Detect which cell encompasses the target text, then output its (X, Y) center coordinate. 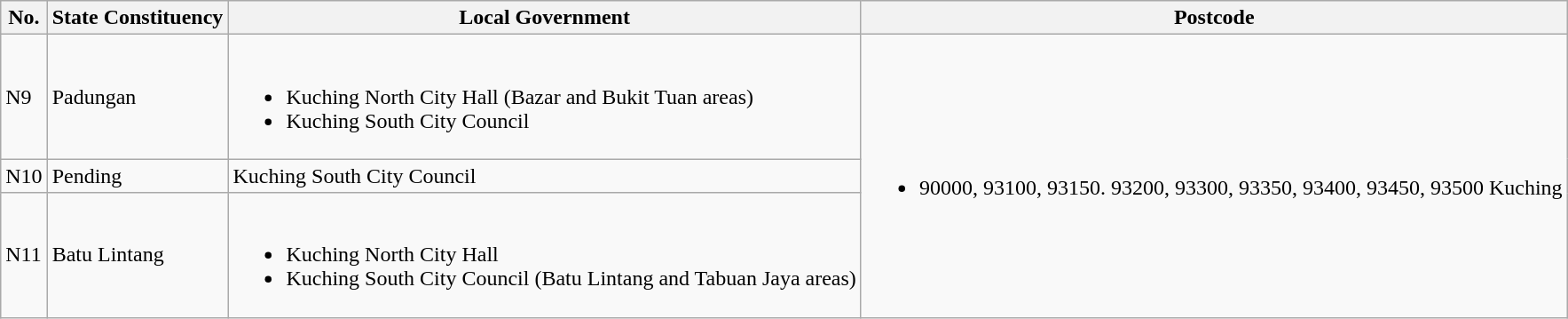
Postcode (1214, 18)
Local Government (545, 18)
Pending (138, 176)
N9 (24, 97)
N10 (24, 176)
Kuching North City HallKuching South City Council (Batu Lintang and Tabuan Jaya areas) (545, 255)
No. (24, 18)
Kuching South City Council (545, 176)
N11 (24, 255)
Batu Lintang (138, 255)
Padungan (138, 97)
90000, 93100, 93150. 93200, 93300, 93350, 93400, 93450, 93500 Kuching (1214, 176)
Kuching North City Hall (Bazar and Bukit Tuan areas)Kuching South City Council (545, 97)
State Constituency (138, 18)
